Capture the cell that displays the provided text and extract its (X, Y) central coordinate. 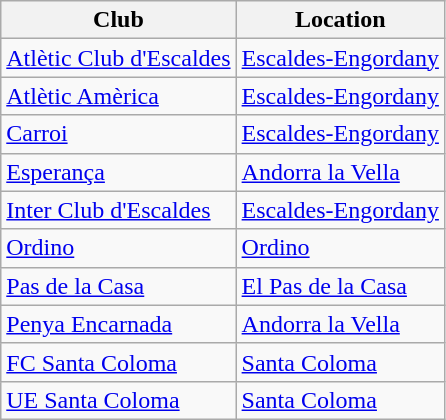
Esperança (118, 172)
Atlètic Amèrica (118, 96)
Pas de la Casa (118, 286)
UE Santa Coloma (118, 400)
Carroi (118, 134)
FC Santa Coloma (118, 362)
Atlètic Club d'Escaldes (118, 58)
El Pas de la Casa (340, 286)
Location (340, 20)
Club (118, 20)
Penya Encarnada (118, 324)
Inter Club d'Escaldes (118, 210)
